Identify which cell holds the provided text, then report its (X, Y) central coordinate. 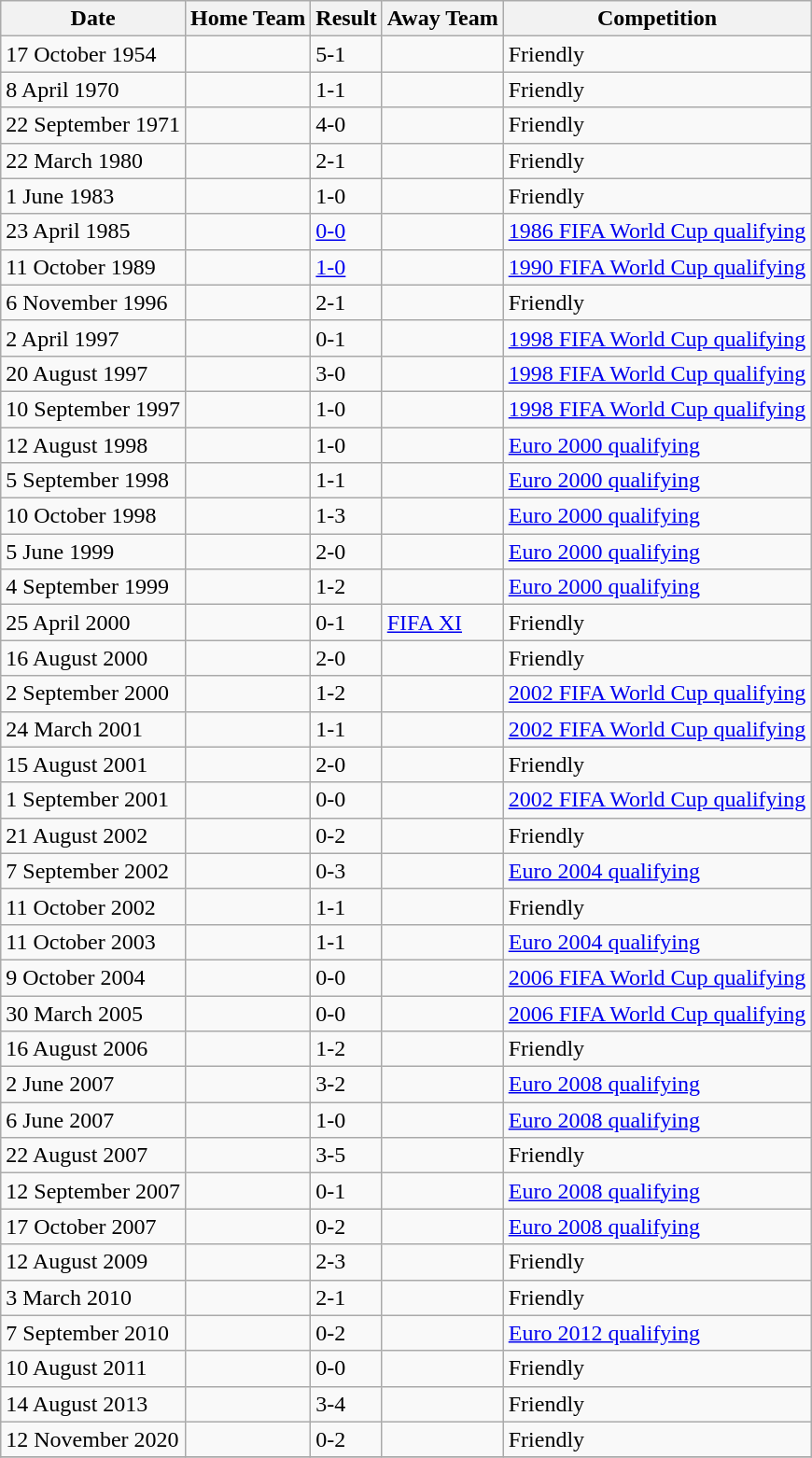
4-0 (346, 125)
16 August 2000 (93, 658)
Away Team (442, 19)
7 September 2002 (93, 871)
Home Team (247, 19)
FIFA XI (442, 623)
10 September 1997 (93, 409)
12 August 2009 (93, 1262)
15 August 2001 (93, 764)
2-3 (346, 1262)
1986 FIFA World Cup qualifying (657, 231)
2 April 1997 (93, 338)
30 March 2005 (93, 1013)
12 September 2007 (93, 1191)
21 August 2002 (93, 835)
11 October 1989 (93, 267)
2 June 2007 (93, 1085)
Result (346, 19)
25 April 2000 (93, 623)
12 August 1998 (93, 445)
10 October 1998 (93, 516)
7 September 2010 (93, 1333)
20 August 1997 (93, 373)
1 September 2001 (93, 800)
1990 FIFA World Cup qualifying (657, 267)
5-1 (346, 54)
1 June 1983 (93, 196)
22 September 1971 (93, 125)
3-4 (346, 1404)
17 October 1954 (93, 54)
Competition (657, 19)
16 August 2006 (93, 1049)
5 September 1998 (93, 481)
12 November 2020 (93, 1439)
6 November 1996 (93, 302)
Euro 2012 qualifying (657, 1333)
14 August 2013 (93, 1404)
23 April 1985 (93, 231)
10 August 2011 (93, 1368)
3-0 (346, 373)
17 October 2007 (93, 1227)
22 August 2007 (93, 1156)
4 September 1999 (93, 587)
24 March 2001 (93, 729)
22 March 1980 (93, 161)
3 March 2010 (93, 1297)
0-3 (346, 871)
1-3 (346, 516)
9 October 2004 (93, 977)
3-2 (346, 1085)
3-5 (346, 1156)
Date (93, 19)
11 October 2003 (93, 942)
11 October 2002 (93, 906)
8 April 1970 (93, 90)
5 June 1999 (93, 552)
6 June 2007 (93, 1120)
2 September 2000 (93, 694)
